Output the (X, Y) coordinate of the center of the cell containing the given text.  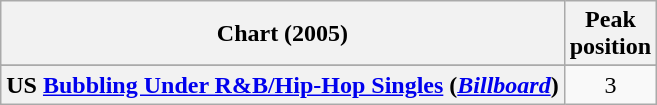
US Bubbling Under R&B/Hip-Hop Singles (Billboard) (282, 85)
Peakposition (610, 34)
Chart (2005) (282, 34)
3 (610, 85)
